Detect which cell encompasses the target text, then output its (X, Y) center coordinate. 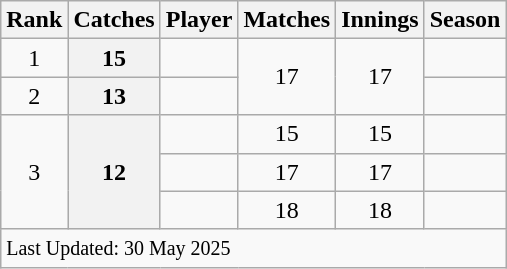
2 (34, 96)
3 (34, 172)
Season (465, 20)
Innings (380, 20)
12 (114, 172)
Matches (287, 20)
13 (114, 96)
Rank (34, 20)
1 (34, 58)
Last Updated: 30 May 2025 (254, 248)
Catches (114, 20)
Player (199, 20)
